Identify which cell holds the provided text, then report its (X, Y) central coordinate. 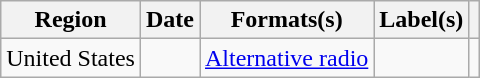
Date (170, 20)
Label(s) (422, 20)
United States (71, 58)
Alternative radio (287, 58)
Formats(s) (287, 20)
Region (71, 20)
